Pinpoint the cell where the given text exists, returning its [x, y] midpoint coordinate. 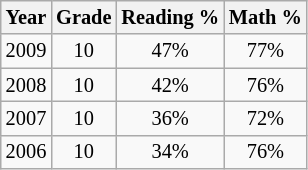
77% [266, 51]
2008 [26, 85]
47% [170, 51]
2009 [26, 51]
34% [170, 152]
36% [170, 118]
Grade [84, 17]
2006 [26, 152]
Math % [266, 17]
2007 [26, 118]
Year [26, 17]
Reading % [170, 17]
72% [266, 118]
42% [170, 85]
